Detect which cell encompasses the target text, then output its (X, Y) center coordinate. 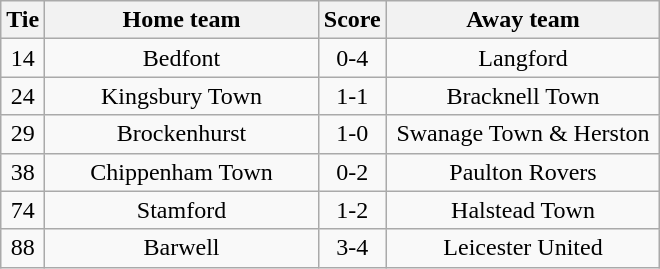
Tie (23, 20)
Brockenhurst (182, 134)
Bedfont (182, 58)
Halstead Town (523, 210)
Chippenham Town (182, 172)
0-4 (352, 58)
Barwell (182, 248)
Paulton Rovers (523, 172)
38 (23, 172)
Bracknell Town (523, 96)
3-4 (352, 248)
29 (23, 134)
1-1 (352, 96)
Langford (523, 58)
Kingsbury Town (182, 96)
14 (23, 58)
1-2 (352, 210)
88 (23, 248)
Away team (523, 20)
24 (23, 96)
Leicester United (523, 248)
1-0 (352, 134)
Score (352, 20)
Home team (182, 20)
Swanage Town & Herston (523, 134)
74 (23, 210)
Stamford (182, 210)
0-2 (352, 172)
